Return (X, Y) of the center of cell containing provided text 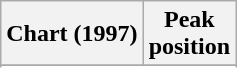
Peakposition (189, 34)
Chart (1997) (72, 34)
